Capture the cell that displays the provided text and extract its (x, y) central coordinate. 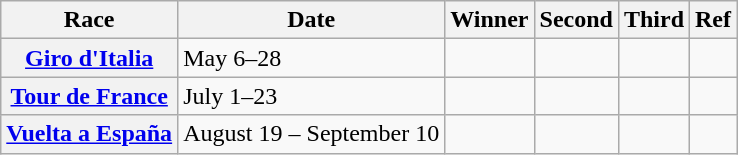
July 1–23 (312, 96)
August 19 – September 10 (312, 134)
Third (654, 20)
Giro d'Italia (90, 58)
Date (312, 20)
Ref (714, 20)
Race (90, 20)
Second (576, 20)
Vuelta a España (90, 134)
May 6–28 (312, 58)
Winner (490, 20)
Tour de France (90, 96)
